Determine the [X, Y] coordinate at the center of the cell enclosing the given text.  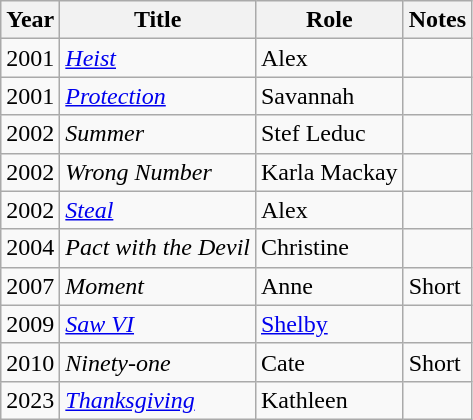
Wrong Number [158, 172]
Year [30, 20]
2004 [30, 248]
Cate [329, 362]
2010 [30, 362]
Title [158, 20]
Stef Leduc [329, 134]
2009 [30, 324]
Kathleen [329, 400]
Shelby [329, 324]
Summer [158, 134]
Saw VI [158, 324]
Moment [158, 286]
Heist [158, 58]
Ninety-one [158, 362]
Anne [329, 286]
Pact with the Devil [158, 248]
Savannah [329, 96]
Thanksgiving [158, 400]
Steal [158, 210]
Christine [329, 248]
Notes [437, 20]
Karla Mackay [329, 172]
2023 [30, 400]
2007 [30, 286]
Role [329, 20]
Protection [158, 96]
